Search for the cell housing the specified text and yield its [x, y] center coordinate. 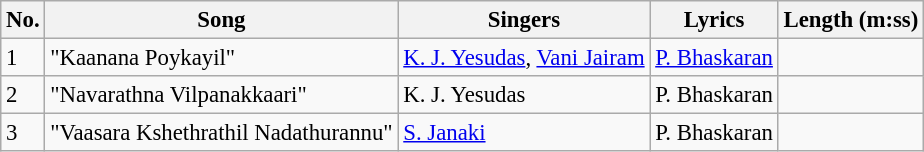
1 [23, 58]
No. [23, 20]
Singers [524, 20]
3 [23, 133]
K. J. Yesudas, Vani Jairam [524, 58]
"Navarathna Vilpanakkaari" [222, 95]
Length (m:ss) [850, 20]
"Kaanana Poykayil" [222, 58]
S. Janaki [524, 133]
"Vaasara Kshethrathil Nadathurannu" [222, 133]
K. J. Yesudas [524, 95]
Lyrics [714, 20]
Song [222, 20]
2 [23, 95]
